From the cell containing the given text, extract its center point as [x, y] coordinate. 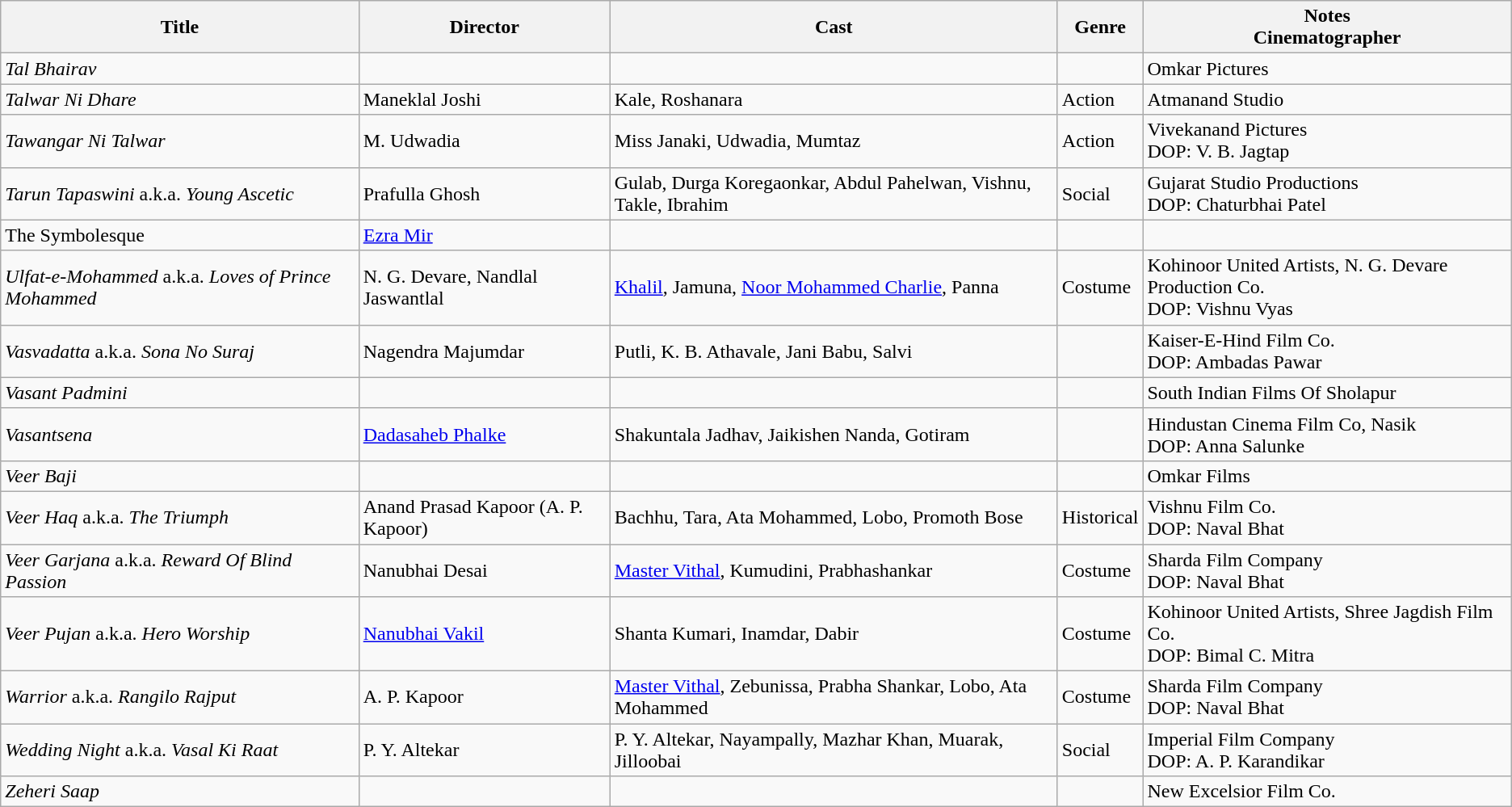
Veer Pujan a.k.a. Hero Worship [179, 634]
Khalil, Jamuna, Noor Mohammed Charlie, Panna [834, 288]
Warrior a.k.a. Rangilo Rajput [179, 698]
Master Vithal, Zebunissa, Prabha Shankar, Lobo, Ata Mohammed [834, 698]
Nanubhai Vakil [485, 634]
Nagendra Majumdar [485, 351]
The Symbolesque [179, 235]
New Excelsior Film Co. [1327, 792]
Omkar Pictures [1327, 69]
Vasant Padmini [179, 393]
Veer Garjana a.k.a. Reward Of Blind Passion [179, 570]
Kohinoor United Artists, Shree Jagdish Film Co. DOP: Bimal C. Mitra [1327, 634]
Gujarat Studio ProductionsDOP: Chaturbhai Patel [1327, 194]
Veer Baji [179, 476]
Wedding Night a.k.a. Vasal Ki Raat [179, 750]
Title [179, 27]
Ulfat-e-Mohammed a.k.a. Loves of Prince Mohammed [179, 288]
N. G. Devare, Nandlal Jaswantlal [485, 288]
Vasvadatta a.k.a. Sona No Suraj [179, 351]
Kale, Roshanara [834, 99]
Cast [834, 27]
Tal Bhairav [179, 69]
M. Udwadia [485, 141]
Vasantsena [179, 435]
Omkar Films [1327, 476]
P. Y. Altekar, Nayampally, Mazhar Khan, Muarak, Jilloobai [834, 750]
Maneklal Joshi [485, 99]
Miss Janaki, Udwadia, Mumtaz [834, 141]
NotesCinematographer [1327, 27]
Vishnu Film Co. DOP: Naval Bhat [1327, 517]
A. P. Kapoor [485, 698]
Kaiser-E-Hind Film Co. DOP: Ambadas Pawar [1327, 351]
Zeheri Saap [179, 792]
P. Y. Altekar [485, 750]
Hindustan Cinema Film Co, NasikDOP: Anna Salunke [1327, 435]
Vivekanand PicturesDOP: V. B. Jagtap [1327, 141]
Tawangar Ni Talwar [179, 141]
Prafulla Ghosh [485, 194]
Master Vithal, Kumudini, Prabhashankar [834, 570]
Anand Prasad Kapoor (A. P. Kapoor) [485, 517]
Shakuntala Jadhav, Jaikishen Nanda, Gotiram [834, 435]
Bachhu, Tara, Ata Mohammed, Lobo, Promoth Bose [834, 517]
South Indian Films Of Sholapur [1327, 393]
Gulab, Durga Koregaonkar, Abdul Pahelwan, Vishnu, Takle, Ibrahim [834, 194]
Tarun Tapaswini a.k.a. Young Ascetic [179, 194]
Ezra Mir [485, 235]
Dadasaheb Phalke [485, 435]
Atmanand Studio [1327, 99]
Genre [1100, 27]
Kohinoor United Artists, N. G. Devare Production Co. DOP: Vishnu Vyas [1327, 288]
Shanta Kumari, Inamdar, Dabir [834, 634]
Talwar Ni Dhare [179, 99]
Nanubhai Desai [485, 570]
Imperial Film CompanyDOP: A. P. Karandikar [1327, 750]
Historical [1100, 517]
Putli, K. B. Athavale, Jani Babu, Salvi [834, 351]
Veer Haq a.k.a. The Triumph [179, 517]
Director [485, 27]
